Extract the (X, Y) coordinate from the center of the cell holding the provided text.  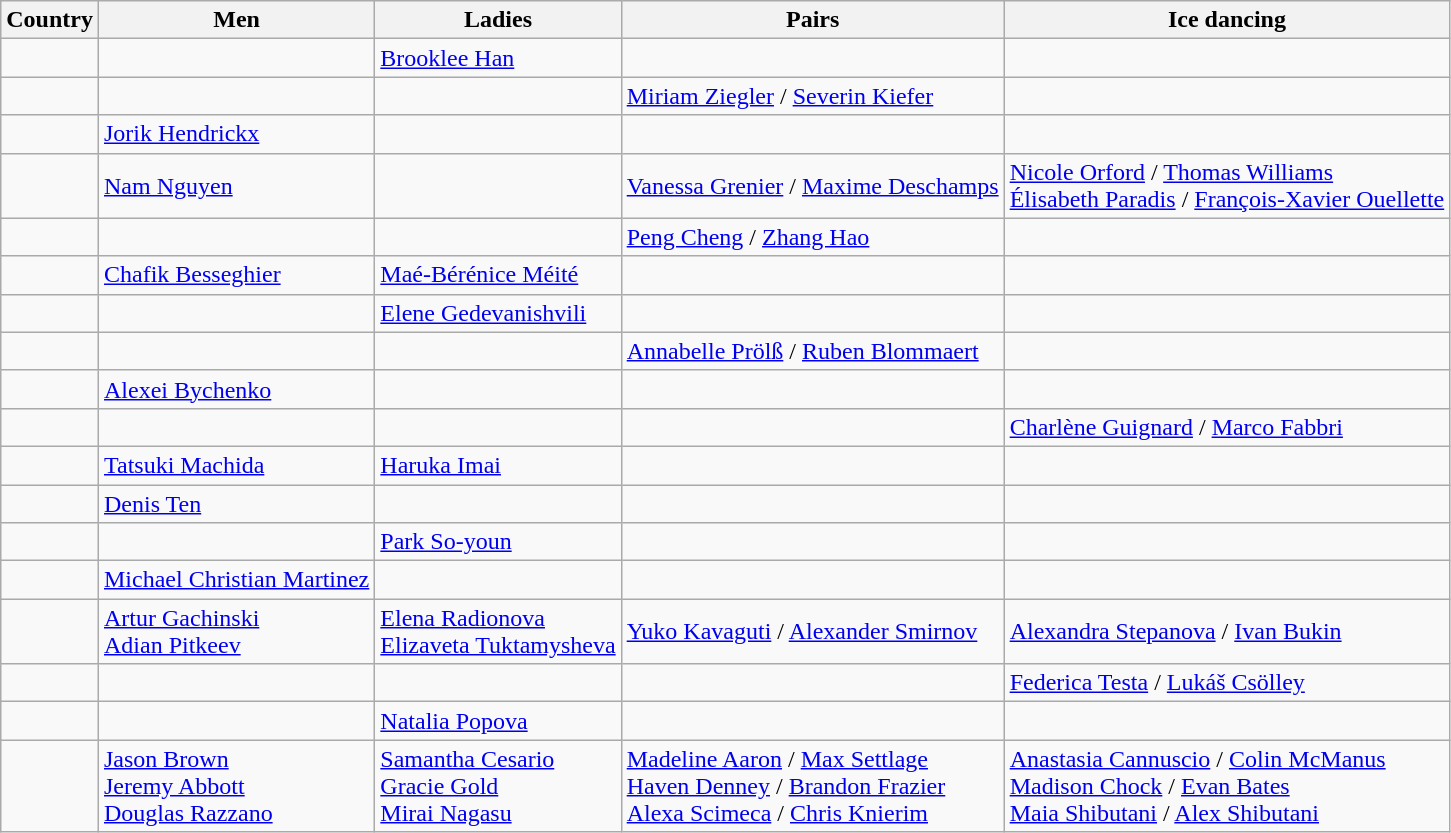
Jorik Hendrickx (236, 134)
Alexei Bychenko (236, 389)
Federica Testa / Lukáš Csölley (1227, 683)
Vanessa Grenier / Maxime Deschamps (812, 186)
Ladies (498, 20)
Denis Ten (236, 503)
Annabelle Prölß / Ruben Blommaert (812, 351)
Tatsuki Machida (236, 465)
Yuko Kavaguti / Alexander Smirnov (812, 632)
Samantha Cesario Gracie Gold Mirai Nagasu (498, 786)
Pairs (812, 20)
Haruka Imai (498, 465)
Natalia Popova (498, 721)
Nicole Orford / Thomas Williams Élisabeth Paradis / François-Xavier Ouellette (1227, 186)
Madeline Aaron / Max Settlage Haven Denney / Brandon Frazier Alexa Scimeca / Chris Knierim (812, 786)
Brooklee Han (498, 58)
Anastasia Cannuscio / Colin McManus Madison Chock / Evan Bates Maia Shibutani / Alex Shibutani (1227, 786)
Chafik Besseghier (236, 275)
Ice dancing (1227, 20)
Charlène Guignard / Marco Fabbri (1227, 427)
Maé-Bérénice Méité (498, 275)
Park So-youn (498, 542)
Artur Gachinski Adian Pitkeev (236, 632)
Michael Christian Martinez (236, 580)
Elene Gedevanishvili (498, 313)
Men (236, 20)
Miriam Ziegler / Severin Kiefer (812, 96)
Alexandra Stepanova / Ivan Bukin (1227, 632)
Jason Brown Jeremy Abbott Douglas Razzano (236, 786)
Elena Radionova Elizaveta Tuktamysheva (498, 632)
Nam Nguyen (236, 186)
Country (50, 20)
Peng Cheng / Zhang Hao (812, 237)
